Extract the [x, y] coordinate from the center of the cell holding the provided text.  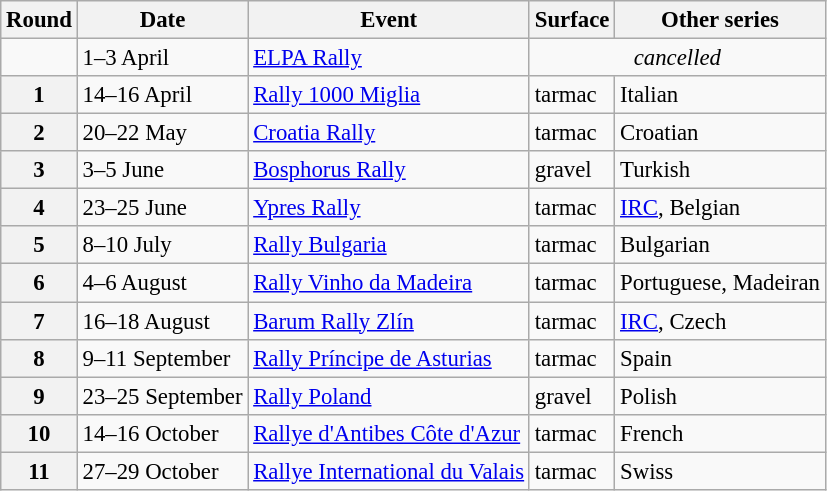
23–25 September [162, 396]
Croatian [720, 133]
5 [39, 245]
Surface [572, 20]
Rally Poland [389, 396]
Rally Príncipe de Asturias [389, 358]
2 [39, 133]
Bosphorus Rally [389, 170]
Rally Vinho da Madeira [389, 283]
Swiss [720, 471]
IRC, Czech [720, 321]
1–3 April [162, 58]
Rally Bulgaria [389, 245]
1 [39, 95]
ELPA Rally [389, 58]
16–18 August [162, 321]
3–5 June [162, 170]
4–6 August [162, 283]
Round [39, 20]
French [720, 433]
14–16 October [162, 433]
27–29 October [162, 471]
14–16 April [162, 95]
Spain [720, 358]
20–22 May [162, 133]
6 [39, 283]
Ypres Rally [389, 208]
Rally 1000 Miglia [389, 95]
11 [39, 471]
9–11 September [162, 358]
Barum Rally Zlín [389, 321]
Turkish [720, 170]
Polish [720, 396]
8 [39, 358]
cancelled [677, 58]
3 [39, 170]
Portuguese, Madeiran [720, 283]
10 [39, 433]
4 [39, 208]
7 [39, 321]
Other series [720, 20]
8–10 July [162, 245]
Rallye International du Valais [389, 471]
Event [389, 20]
23–25 June [162, 208]
Italian [720, 95]
IRC, Belgian [720, 208]
9 [39, 396]
Rallye d'Antibes Côte d'Azur [389, 433]
Croatia Rally [389, 133]
Bulgarian [720, 245]
Date [162, 20]
